Identify which cell holds the provided text, then report its [x, y] central coordinate. 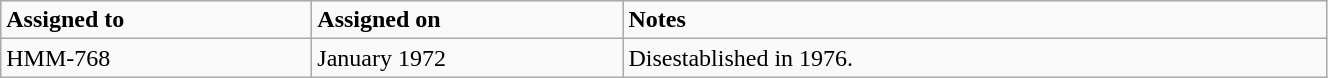
January 1972 [468, 58]
Assigned to [156, 20]
Disestablished in 1976. [975, 58]
Notes [975, 20]
Assigned on [468, 20]
HMM-768 [156, 58]
